Provide the [X, Y] coordinate of the cell's center where the given text is located.  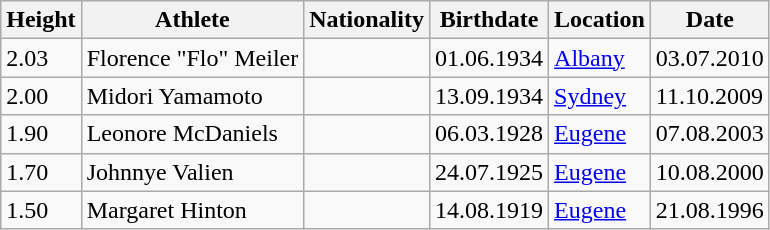
Albany [600, 58]
Midori Yamamoto [192, 96]
Johnnye Valien [192, 172]
24.07.1925 [488, 172]
07.08.2003 [710, 134]
1.70 [41, 172]
1.50 [41, 210]
2.00 [41, 96]
11.10.2009 [710, 96]
01.06.1934 [488, 58]
Location [600, 20]
Athlete [192, 20]
1.90 [41, 134]
13.09.1934 [488, 96]
Birthdate [488, 20]
Date [710, 20]
03.07.2010 [710, 58]
21.08.1996 [710, 210]
Leonore McDaniels [192, 134]
Sydney [600, 96]
10.08.2000 [710, 172]
14.08.1919 [488, 210]
Florence "Flo" Meiler [192, 58]
Margaret Hinton [192, 210]
Nationality [367, 20]
2.03 [41, 58]
06.03.1928 [488, 134]
Height [41, 20]
